Determine the (X, Y) coordinate at the center of the cell enclosing the given text.  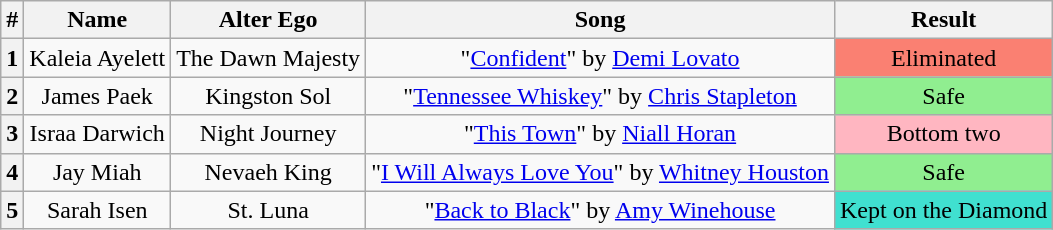
Sarah Isen (98, 210)
Song (600, 20)
Nevaeh King (268, 172)
2 (12, 96)
Eliminated (943, 58)
St. Luna (268, 210)
The Dawn Majesty (268, 58)
Night Journey (268, 134)
"Back to Black" by Amy Winehouse (600, 210)
"Tennessee Whiskey" by Chris Stapleton (600, 96)
Israa Darwich (98, 134)
Bottom two (943, 134)
Kingston Sol (268, 96)
Jay Miah (98, 172)
"This Town" by Niall Horan (600, 134)
James Paek (98, 96)
"Confident" by Demi Lovato (600, 58)
"I Will Always Love You" by Whitney Houston (600, 172)
3 (12, 134)
Kept on the Diamond (943, 210)
5 (12, 210)
Result (943, 20)
Kaleia Ayelett (98, 58)
Name (98, 20)
# (12, 20)
1 (12, 58)
4 (12, 172)
Alter Ego (268, 20)
